Pinpoint the cell where the given text exists, returning its (X, Y) midpoint coordinate. 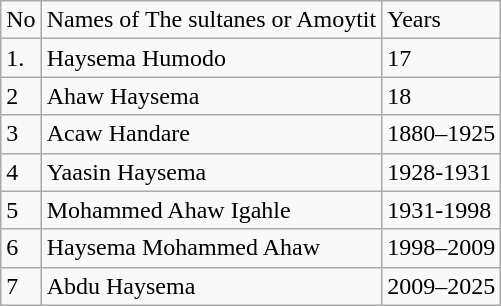
Mohammed Ahaw Igahle (212, 210)
2 (21, 96)
5 (21, 210)
Yaasin Haysema (212, 172)
Years (442, 20)
18 (442, 96)
1998–2009 (442, 248)
Acaw Handare (212, 134)
2009–2025 (442, 286)
Haysema Humodo (212, 58)
Haysema Mohammed Ahaw (212, 248)
Names of The sultanes or Amoytit (212, 20)
3 (21, 134)
No (21, 20)
1. (21, 58)
17 (442, 58)
4 (21, 172)
Ahaw Haysema (212, 96)
1931-1998 (442, 210)
6 (21, 248)
Abdu Haysema (212, 286)
1928-1931 (442, 172)
7 (21, 286)
1880–1925 (442, 134)
